Extract the [X, Y] coordinate from the center of the cell holding the provided text.  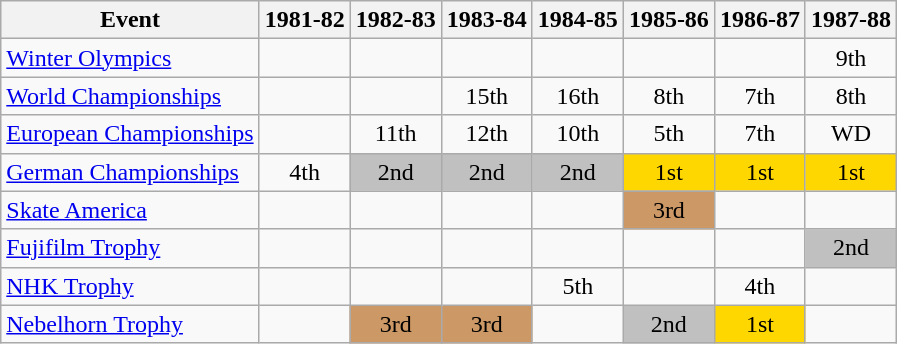
1986-87 [760, 20]
10th [578, 134]
World Championships [130, 96]
1982-83 [396, 20]
1987-88 [850, 20]
15th [486, 96]
European Championships [130, 134]
16th [578, 96]
1984-85 [578, 20]
Event [130, 20]
1983-84 [486, 20]
Winter Olympics [130, 58]
Fujifilm Trophy [130, 248]
Nebelhorn Trophy [130, 324]
12th [486, 134]
German Championships [130, 172]
WD [850, 134]
1985-86 [668, 20]
NHK Trophy [130, 286]
1981-82 [304, 20]
11th [396, 134]
9th [850, 58]
Skate America [130, 210]
